Scan for the cell matching the given text and deliver its [x, y] coordinate at center. 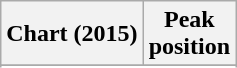
Chart (2015) [72, 34]
Peak position [189, 34]
